Pinpoint the cell where the given text exists, returning its (X, Y) midpoint coordinate. 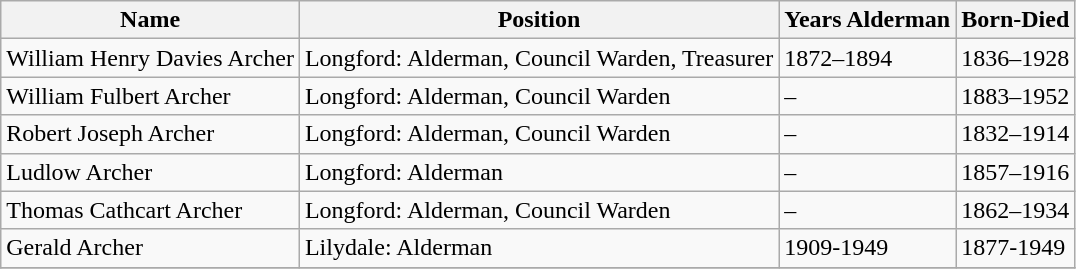
Thomas Cathcart Archer (150, 210)
Ludlow Archer (150, 172)
Position (538, 20)
Born-Died (1016, 20)
1909-1949 (868, 248)
1883–1952 (1016, 96)
Gerald Archer (150, 248)
Longford: Alderman, Council Warden, Treasurer (538, 58)
1862–1934 (1016, 210)
Lilydale: Alderman (538, 248)
Robert Joseph Archer (150, 134)
1832–1914 (1016, 134)
Name (150, 20)
1872–1894 (868, 58)
Years Alderman (868, 20)
1857–1916 (1016, 172)
Longford: Alderman (538, 172)
William Henry Davies Archer (150, 58)
1836–1928 (1016, 58)
1877-1949 (1016, 248)
William Fulbert Archer (150, 96)
